Return the [x, y] coordinate for the center point of the cell that contains the specified text.  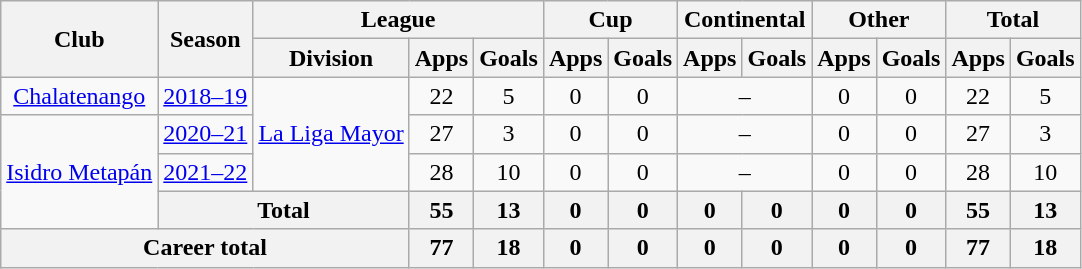
Other [879, 20]
Cup [610, 20]
Isidro Metapán [80, 172]
Chalatenango [80, 96]
League [398, 20]
Division [331, 58]
La Liga Mayor [331, 134]
2020–21 [206, 134]
Continental [745, 20]
2021–22 [206, 172]
Season [206, 39]
2018–19 [206, 96]
Career total [205, 248]
Club [80, 39]
